Identify which cell holds the provided text, then report its (X, Y) central coordinate. 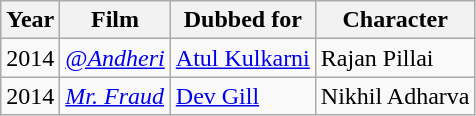
Nikhil Adharva (395, 96)
@Andheri (115, 58)
Dubbed for (242, 20)
Rajan Pillai (395, 58)
Film (115, 20)
Character (395, 20)
Year (30, 20)
Atul Kulkarni (242, 58)
Mr. Fraud (115, 96)
Dev Gill (242, 96)
